Scan for the cell matching the given text and deliver its [x, y] coordinate at center. 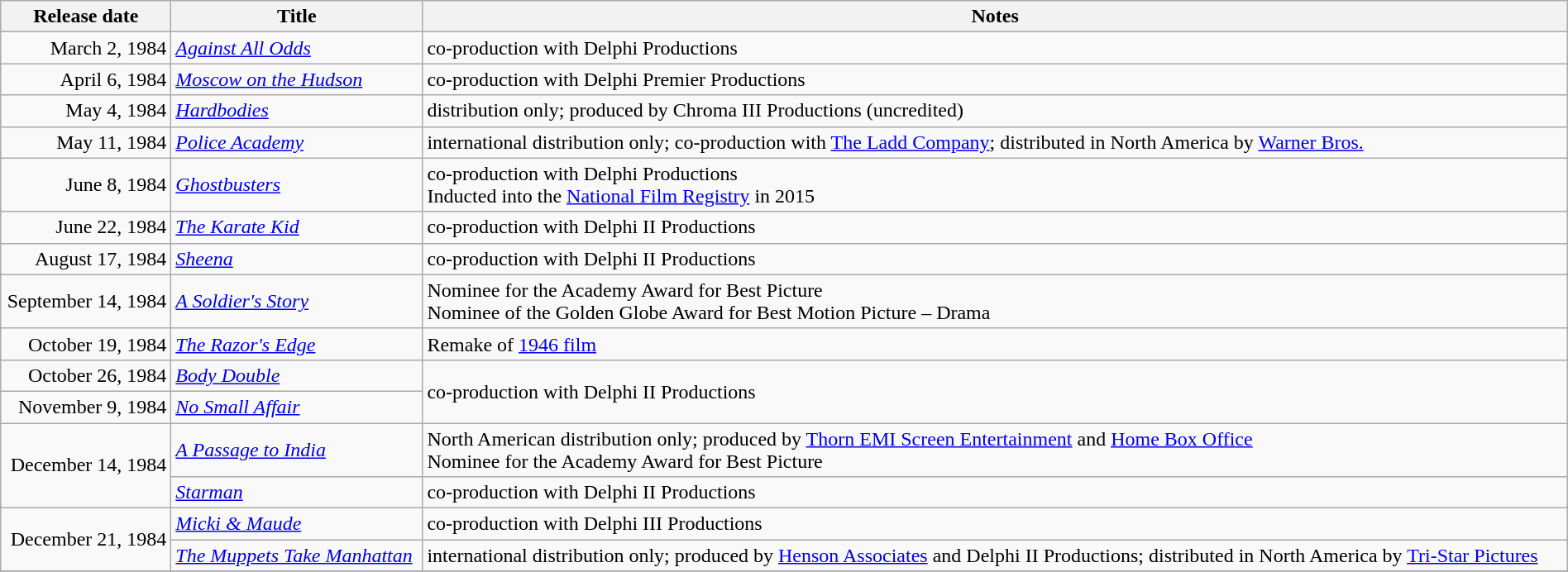
August 17, 1984 [86, 259]
North American distribution only; produced by Thorn EMI Screen Entertainment and Home Box OfficeNominee for the Academy Award for Best Picture [995, 450]
co-production with Delphi Productions [995, 48]
A Passage to India [297, 450]
The Muppets Take Manhattan [297, 555]
October 26, 1984 [86, 375]
Moscow on the Hudson [297, 79]
The Karate Kid [297, 227]
international distribution only; co-production with The Ladd Company; distributed in North America by Warner Bros. [995, 142]
distribution only; produced by Chroma III Productions (uncredited) [995, 111]
Sheena [297, 259]
international distribution only; produced by Henson Associates and Delphi II Productions; distributed in North America by Tri-Star Pictures [995, 555]
Remake of 1946 film [995, 344]
The Razor's Edge [297, 344]
co-production with Delphi ProductionsInducted into the National Film Registry in 2015 [995, 185]
Title [297, 17]
co-production with Delphi Premier Productions [995, 79]
October 19, 1984 [86, 344]
Body Double [297, 375]
Starman [297, 493]
June 22, 1984 [86, 227]
December 21, 1984 [86, 540]
April 6, 1984 [86, 79]
Nominee for the Academy Award for Best PictureNominee of the Golden Globe Award for Best Motion Picture – Drama [995, 301]
Against All Odds [297, 48]
Police Academy [297, 142]
Notes [995, 17]
March 2, 1984 [86, 48]
Hardbodies [297, 111]
co-production with Delphi III Productions [995, 524]
December 14, 1984 [86, 466]
June 8, 1984 [86, 185]
May 4, 1984 [86, 111]
November 9, 1984 [86, 407]
Release date [86, 17]
A Soldier's Story [297, 301]
Ghostbusters [297, 185]
No Small Affair [297, 407]
May 11, 1984 [86, 142]
September 14, 1984 [86, 301]
Micki & Maude [297, 524]
